Extract the (X, Y) coordinate from the center of the cell holding the provided text.  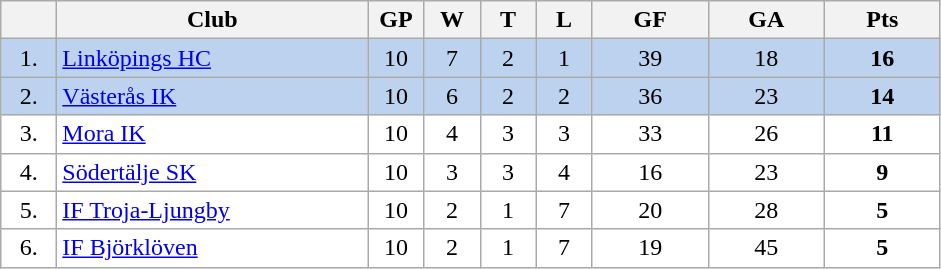
4. (29, 172)
GF (650, 20)
Västerås IK (212, 96)
Södertälje SK (212, 172)
33 (650, 134)
2. (29, 96)
Mora IK (212, 134)
18 (766, 58)
IF Björklöven (212, 248)
IF Troja-Ljungby (212, 210)
3. (29, 134)
9 (882, 172)
Club (212, 20)
Pts (882, 20)
W (452, 20)
28 (766, 210)
14 (882, 96)
L (564, 20)
26 (766, 134)
6. (29, 248)
5. (29, 210)
1. (29, 58)
20 (650, 210)
11 (882, 134)
GA (766, 20)
36 (650, 96)
T (508, 20)
6 (452, 96)
19 (650, 248)
Linköpings HC (212, 58)
39 (650, 58)
45 (766, 248)
GP (396, 20)
